For the text-containing cell, return its midpoint in [x, y] coordinate format. 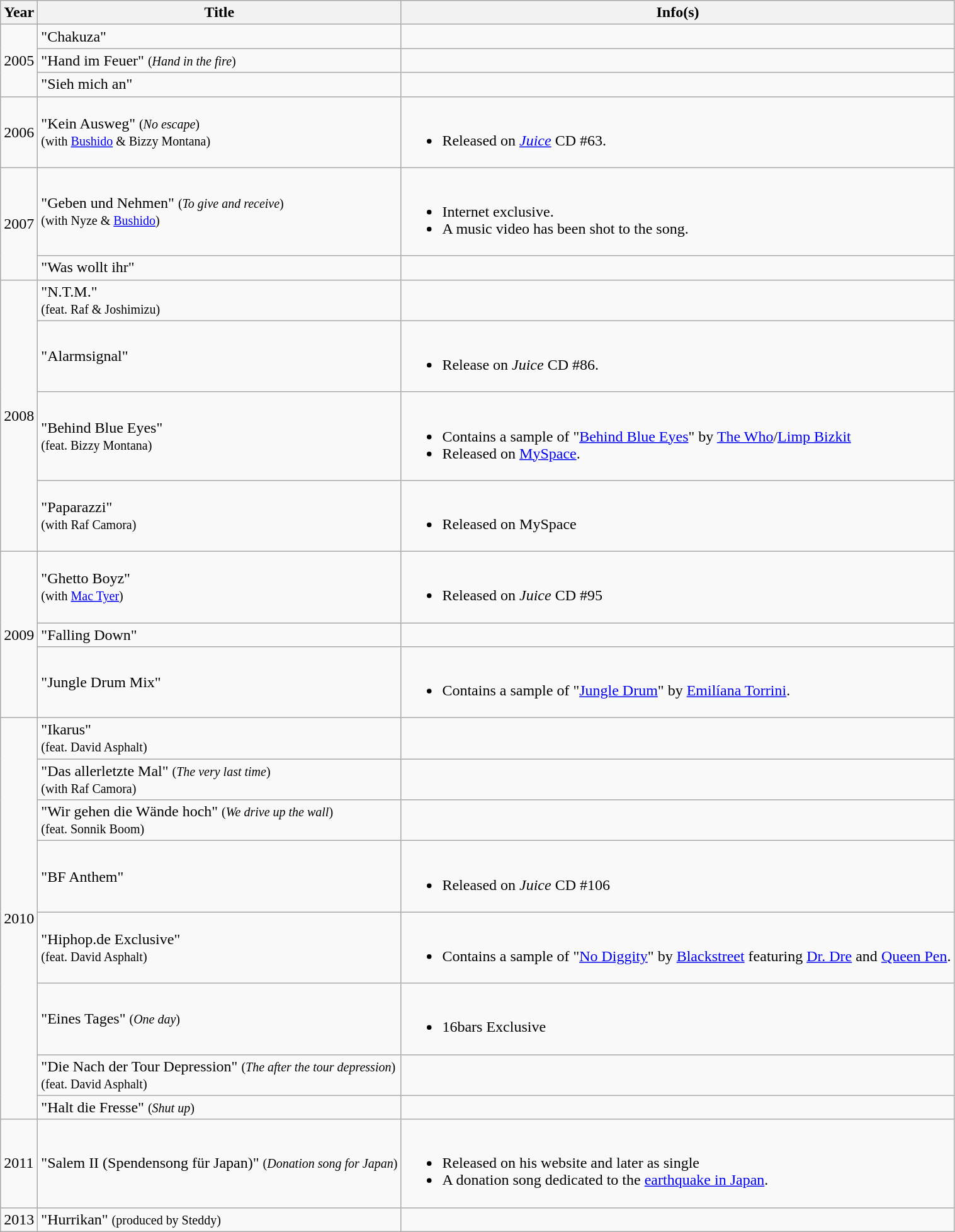
"Sieh mich an" [219, 84]
"N.T.M." (feat. Raf & Joshimizu) [219, 300]
2013 [19, 1219]
"Ghetto Boyz" (with Mac Tyer) [219, 587]
Released on MySpace [677, 515]
"Wir gehen die Wände hoch" (We drive up the wall)(feat. Sonnik Boom) [219, 820]
"Kein Ausweg" (No escape)(with Bushido & Bizzy Montana) [219, 132]
Title [219, 13]
Contains a sample of "No Diggity" by Blackstreet featuring Dr. Dre and Queen Pen. [677, 947]
"Hiphop.de Exclusive" (feat. David Asphalt) [219, 947]
2010 [19, 919]
Info(s) [677, 13]
"Paparazzi" (with Raf Camora) [219, 515]
"Eines Tages" (One day) [219, 1019]
Year [19, 13]
"Jungle Drum Mix" [219, 683]
"Ikarus" (feat. David Asphalt) [219, 738]
"Hurrikan" (produced by Steddy) [219, 1219]
"Das allerletzte Mal" (The very last time)(with Raf Camora) [219, 780]
2009 [19, 634]
Contains a sample of "Jungle Drum" by Emilíana Torrini. [677, 683]
2006 [19, 132]
Released on Juice CD #95 [677, 587]
Released on Juice CD #106 [677, 877]
16bars Exclusive [677, 1019]
2007 [19, 224]
"BF Anthem" [219, 877]
"Alarmsignal" [219, 356]
Contains a sample of "Behind Blue Eyes" by The Who/Limp BizkitReleased on MySpace. [677, 436]
2008 [19, 416]
"Geben und Nehmen" (To give and receive)(with Nyze & Bushido) [219, 212]
"Die Nach der Tour Depression" (The after the tour depression)(feat. David Asphalt) [219, 1075]
2011 [19, 1163]
"Was wollt ihr" [219, 268]
"Behind Blue Eyes" (feat. Bizzy Montana) [219, 436]
Released on Juice CD #63. [677, 132]
"Hand im Feuer" (Hand in the fire) [219, 60]
"Chakuza" [219, 37]
Release on Juice CD #86. [677, 356]
2005 [19, 60]
Internet exclusive.A music video has been shot to the song. [677, 212]
"Falling Down" [219, 634]
"Salem II (Spendensong für Japan)" (Donation song for Japan) [219, 1163]
Released on his website and later as singleA donation song dedicated to the earthquake in Japan. [677, 1163]
"Halt die Fresse" (Shut up) [219, 1107]
